Locate the cell with the specified text and output its [X, Y] center coordinate. 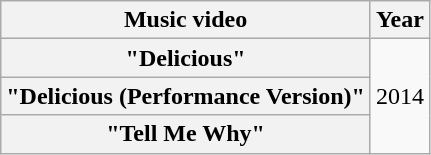
2014 [400, 96]
Music video [186, 20]
"Delicious (Performance Version)" [186, 96]
Year [400, 20]
"Tell Me Why" [186, 134]
"Delicious" [186, 58]
